Identify which cell holds the provided text, then report its (x, y) central coordinate. 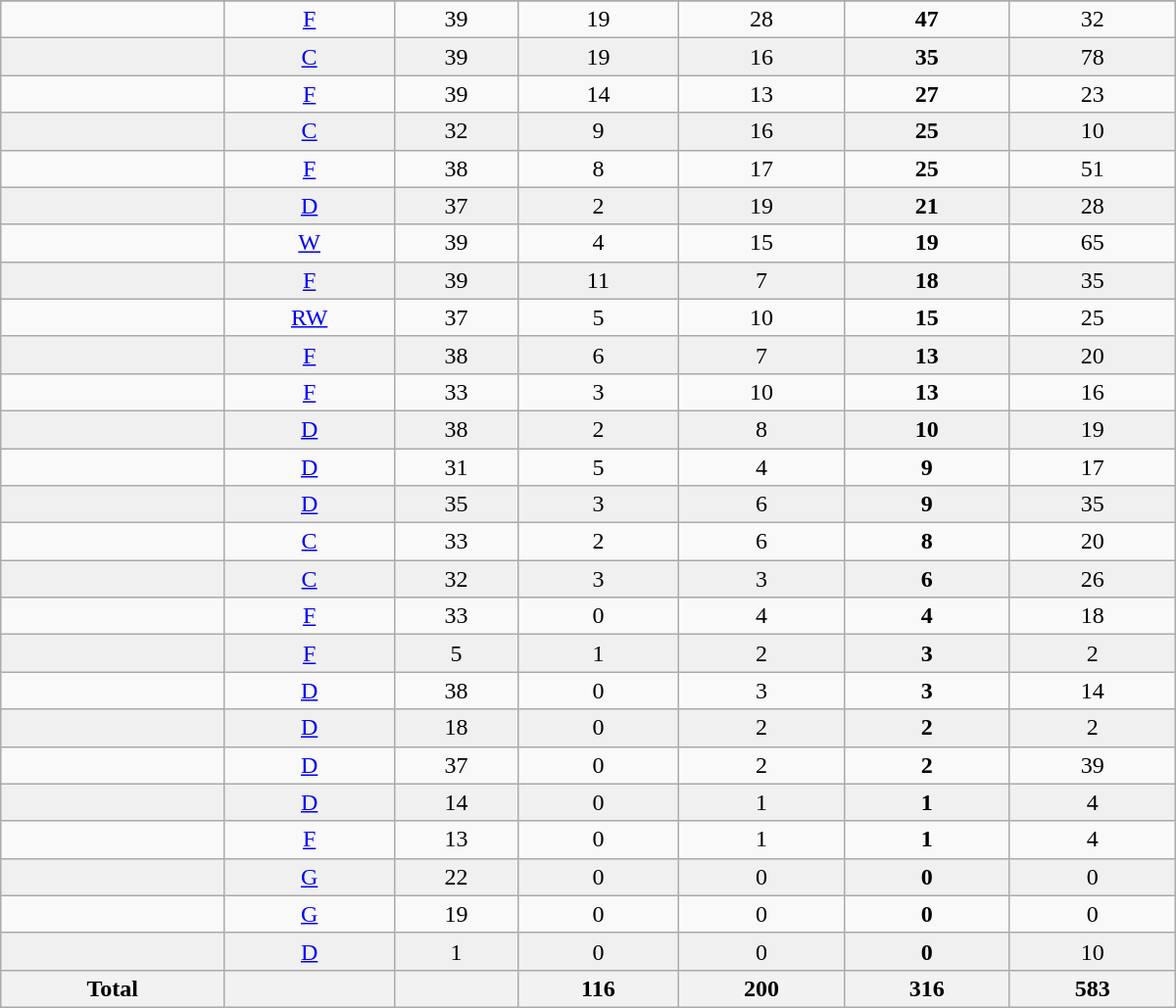
51 (1092, 168)
11 (598, 280)
27 (927, 94)
47 (927, 20)
316 (927, 988)
22 (456, 877)
W (310, 243)
65 (1092, 243)
31 (456, 467)
26 (1092, 579)
583 (1092, 988)
Total (113, 988)
RW (310, 317)
21 (927, 206)
23 (1092, 94)
116 (598, 988)
78 (1092, 57)
200 (760, 988)
